From the cell containing the given text, extract its center point as (X, Y) coordinate. 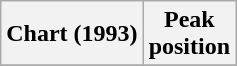
Peak position (189, 34)
Chart (1993) (72, 34)
